From the cell containing the given text, extract its center point as [x, y] coordinate. 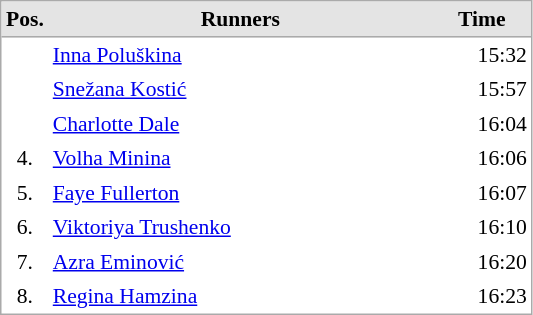
5. [26, 193]
Pos. [26, 20]
16:04 [482, 123]
16:23 [482, 296]
15:57 [482, 89]
7. [26, 261]
4. [26, 158]
8. [26, 296]
Faye Fullerton [240, 193]
Viktoriya Trushenko [240, 227]
16:20 [482, 261]
16:06 [482, 158]
Volha Minina [240, 158]
6. [26, 227]
Time [482, 20]
Azra Eminović [240, 261]
Charlotte Dale [240, 123]
Runners [240, 20]
Regina Hamzina [240, 296]
15:32 [482, 55]
Snežana Kostić [240, 89]
16:07 [482, 193]
Inna Poluškina [240, 55]
16:10 [482, 227]
